Pinpoint the cell where the given text exists, returning its (x, y) midpoint coordinate. 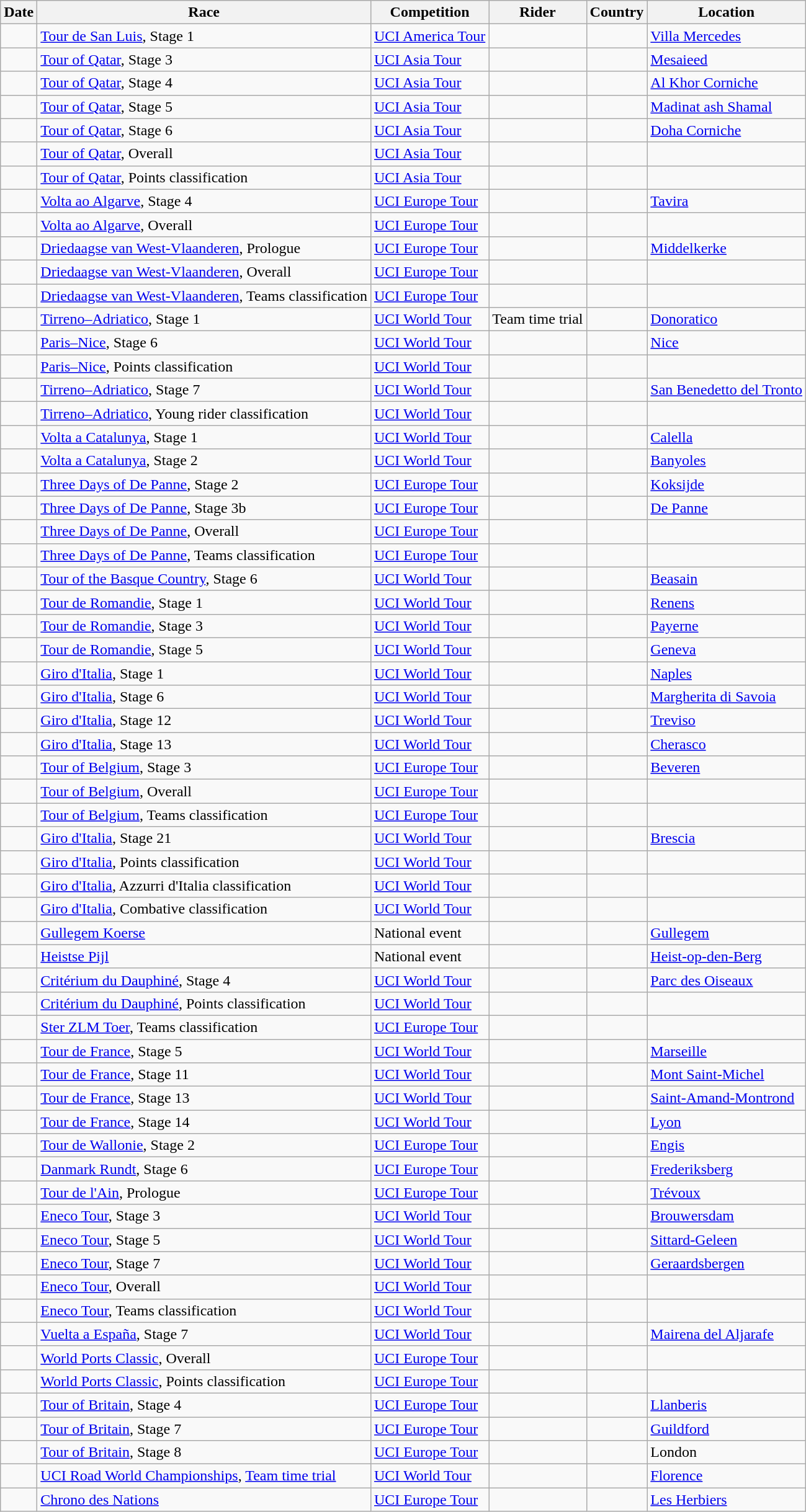
Giro d'Italia, Stage 21 (204, 838)
Giro d'Italia, Stage 12 (204, 721)
Tour of Qatar, Stage 4 (204, 83)
Giro d'Italia, Points classification (204, 862)
Al Khor Corniche (727, 83)
Vuelta a España, Stage 7 (204, 1334)
Tour de France, Stage 11 (204, 1075)
Tour of Belgium, Stage 3 (204, 768)
Engis (727, 1145)
Tour de Romandie, Stage 1 (204, 602)
Volta ao Algarve, Overall (204, 225)
Trévoux (727, 1193)
Tour of Britain, Stage 4 (204, 1405)
Gullegem Koerse (204, 933)
Beasain (727, 579)
Lyon (727, 1122)
Heistse Pijl (204, 956)
Tour of Belgium, Overall (204, 791)
Tour de France, Stage 13 (204, 1098)
Tour of Qatar, Overall (204, 154)
UCI America Tour (429, 36)
Tour de Wallonie, Stage 2 (204, 1145)
Team time trial (537, 319)
Nice (727, 343)
Frederiksberg (727, 1169)
Sittard-Geleen (727, 1240)
Florence (727, 1476)
Tirreno–Adriatico, Young rider classification (204, 414)
London (727, 1452)
Driedaagse van West-Vlaanderen, Prologue (204, 248)
Mairena del Aljarafe (727, 1334)
Margherita di Savoia (727, 697)
Volta a Catalunya, Stage 1 (204, 437)
Driedaagse van West-Vlaanderen, Overall (204, 272)
Gullegem (727, 933)
Tour de Romandie, Stage 5 (204, 649)
Race (204, 12)
Tirreno–Adriatico, Stage 1 (204, 319)
Calella (727, 437)
Tour of Belgium, Teams classification (204, 815)
Chrono des Nations (204, 1500)
Tour of Qatar, Stage 5 (204, 107)
Tour of Qatar, Points classification (204, 177)
Les Herbiers (727, 1500)
Treviso (727, 721)
Beveren (727, 768)
Volta a Catalunya, Stage 2 (204, 461)
Marseille (727, 1051)
Payerne (727, 626)
Date (19, 12)
Doha Corniche (727, 130)
Three Days of De Panne, Stage 3b (204, 508)
Three Days of De Panne, Overall (204, 531)
Brescia (727, 838)
Critérium du Dauphiné, Points classification (204, 1003)
Geraardsbergen (727, 1263)
Eneco Tour, Teams classification (204, 1310)
Eneco Tour, Overall (204, 1287)
Parc des Oiseaux (727, 980)
Giro d'Italia, Stage 1 (204, 673)
World Ports Classic, Points classification (204, 1381)
Renens (727, 602)
Saint-Amand-Montrond (727, 1098)
Banyoles (727, 461)
Three Days of De Panne, Teams classification (204, 555)
Tour of Qatar, Stage 3 (204, 60)
Mont Saint-Michel (727, 1075)
Danmark Rundt, Stage 6 (204, 1169)
Tour of Britain, Stage 7 (204, 1428)
UCI Road World Championships, Team time trial (204, 1476)
Koksijde (727, 484)
Giro d'Italia, Combative classification (204, 909)
Naples (727, 673)
De Panne (727, 508)
Tour de San Luis, Stage 1 (204, 36)
Three Days of De Panne, Stage 2 (204, 484)
Eneco Tour, Stage 5 (204, 1240)
Tour de Romandie, Stage 3 (204, 626)
Critérium du Dauphiné, Stage 4 (204, 980)
Tavira (727, 201)
Tour of the Basque Country, Stage 6 (204, 579)
Tour de France, Stage 14 (204, 1122)
Tour de France, Stage 5 (204, 1051)
Giro d'Italia, Azzurri d'Italia classification (204, 886)
Donoratico (727, 319)
Competition (429, 12)
Heist-op-den-Berg (727, 956)
San Benedetto del Tronto (727, 390)
Geneva (727, 649)
Madinat ash Shamal (727, 107)
Tour of Britain, Stage 8 (204, 1452)
Giro d'Italia, Stage 6 (204, 697)
Eneco Tour, Stage 3 (204, 1216)
Villa Mercedes (727, 36)
Giro d'Italia, Stage 13 (204, 744)
Llanberis (727, 1405)
Tour de l'Ain, Prologue (204, 1193)
Rider (537, 12)
Mesaieed (727, 60)
Ster ZLM Toer, Teams classification (204, 1027)
Middelkerke (727, 248)
Guildford (727, 1428)
Volta ao Algarve, Stage 4 (204, 201)
Tirreno–Adriatico, Stage 7 (204, 390)
Tour of Qatar, Stage 6 (204, 130)
Country (617, 12)
Driedaagse van West-Vlaanderen, Teams classification (204, 296)
Paris–Nice, Points classification (204, 367)
World Ports Classic, Overall (204, 1358)
Paris–Nice, Stage 6 (204, 343)
Location (727, 12)
Brouwersdam (727, 1216)
Cherasco (727, 744)
Eneco Tour, Stage 7 (204, 1263)
